Find where the given text appears and provide that cell's center as (X, Y) coordinate. 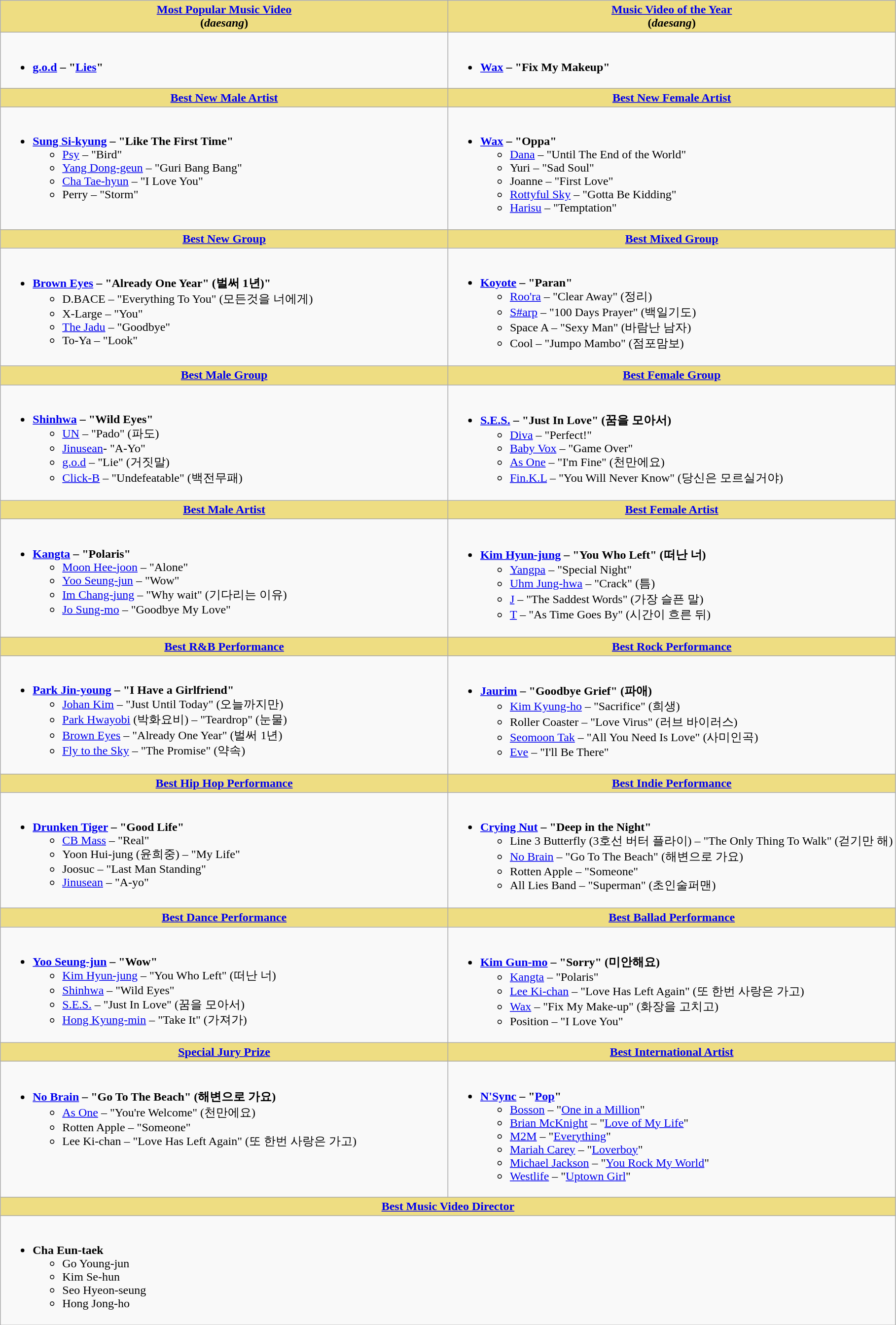
Best Female Artist (672, 510)
Sung Si-kyung – "Like The First Time"Psy – "Bird"Yang Dong-geun – "Guri Bang Bang"Cha Tae-hyun – "I Love You"Perry – "Storm" (224, 168)
Kim Gun-mo – "Sorry" (미안해요)Kangta – "Polaris"Lee Ki-chan – "Love Has Left Again" (또 한번 사랑은 가고)Wax – "Fix My Make-up" (화장을 고치고)Position – "I Love You" (672, 985)
g.o.d – "Lies" (224, 60)
Drunken Tiger – "Good Life"CB Mass – "Real"Yoon Hui-jung (윤희중) – "My Life"Joosuc – "Last Man Standing"Jinusean – "A-yo" (224, 850)
Best Dance Performance (224, 918)
Best Music Video Director (448, 1206)
Best Ballad Performance (672, 918)
Yoo Seung-jun – "Wow"Kim Hyun-jung – "You Who Left" (떠난 너)Shinhwa – "Wild Eyes"S.E.S. – "Just In Love" (꿈을 모아서)Hong Kyung-min – "Take It" (가져가) (224, 985)
Most Popular Music Video(daesang) (224, 17)
Special Jury Prize (224, 1052)
Wax – "Oppa"Dana – "Until The End of the World"Yuri – "Sad Soul"Joanne – "First Love"Rottyful Sky – "Gotta Be Kidding"Harisu – "Temptation" (672, 168)
Best New Group (224, 239)
No Brain – "Go To The Beach" (해변으로 가요)As One – "You're Welcome" (천만에요)Rotten Apple – "Someone"Lee Ki-chan – "Love Has Left Again" (또 한번 사랑은 가고) (224, 1129)
Best Rock Performance (672, 646)
Shinhwa – "Wild Eyes"UN – "Pado" (파도)Jinusean- "A-Yo"g.o.d – "Lie" (거짓말)Click-B – "Undefeatable" (백전무패) (224, 443)
Brown Eyes – "Already One Year" (벌써 1년)"D.BACE – "Everything To You" (모든것을 너에게)X-Large – "You"The Jadu – "Goodbye"To-Ya – "Look" (224, 307)
Music Video of the Year(daesang) (672, 17)
Best New Male Artist (224, 98)
Best Male Artist (224, 510)
Kangta – "Polaris"Moon Hee-joon – "Alone"Yoo Seung-jun – "Wow"Im Chang-jung – "Why wait" (기다리는 이유)Jo Sung-mo – "Goodbye My Love" (224, 578)
S.E.S. – "Just In Love" (꿈을 모아서)Diva – "Perfect!"Baby Vox – "Game Over"As One – "I'm Fine" (천만에요)Fin.K.L – "You Will Never Know" (당신은 모르실거야) (672, 443)
Wax – "Fix My Makeup" (672, 60)
Best Male Group (224, 375)
Cha Eun-taekGo Young-junKim Se-hunSeo Hyeon-seungHong Jong-ho (448, 1270)
Best New Female Artist (672, 98)
Best International Artist (672, 1052)
Best Indie Performance (672, 783)
Koyote – "Paran"Roo'ra – "Clear Away" (정리)S#arp – "100 Days Prayer" (백일기도)Space A – "Sexy Man" (바람난 남자)Cool – "Jumpo Mambo" (점포맘보) (672, 307)
Best R&B Performance (224, 646)
Best Mixed Group (672, 239)
Best Female Group (672, 375)
Best Hip Hop Performance (224, 783)
